Capture the cell that displays the provided text and extract its [X, Y] central coordinate. 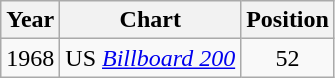
52 [288, 58]
US Billboard 200 [150, 58]
Year [30, 20]
Chart [150, 20]
Position [288, 20]
1968 [30, 58]
